Locate the cell with the specified text and output its [x, y] center coordinate. 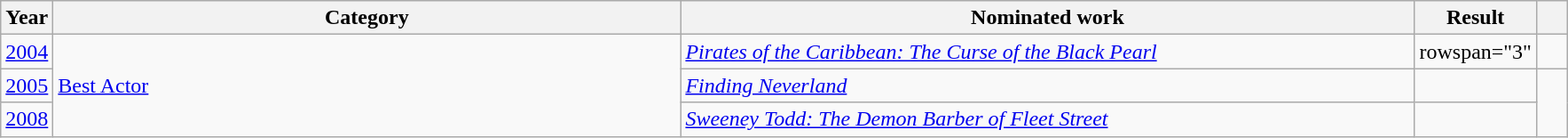
Sweeney Todd: The Demon Barber of Fleet Street [1047, 119]
Best Actor [367, 85]
Result [1476, 18]
rowspan="3" [1476, 52]
2008 [27, 119]
2005 [27, 85]
Nominated work [1047, 18]
Year [27, 18]
2004 [27, 52]
Pirates of the Caribbean: The Curse of the Black Pearl [1047, 52]
Finding Neverland [1047, 85]
Category [367, 18]
